Search for the cell housing the specified text and yield its (X, Y) center coordinate. 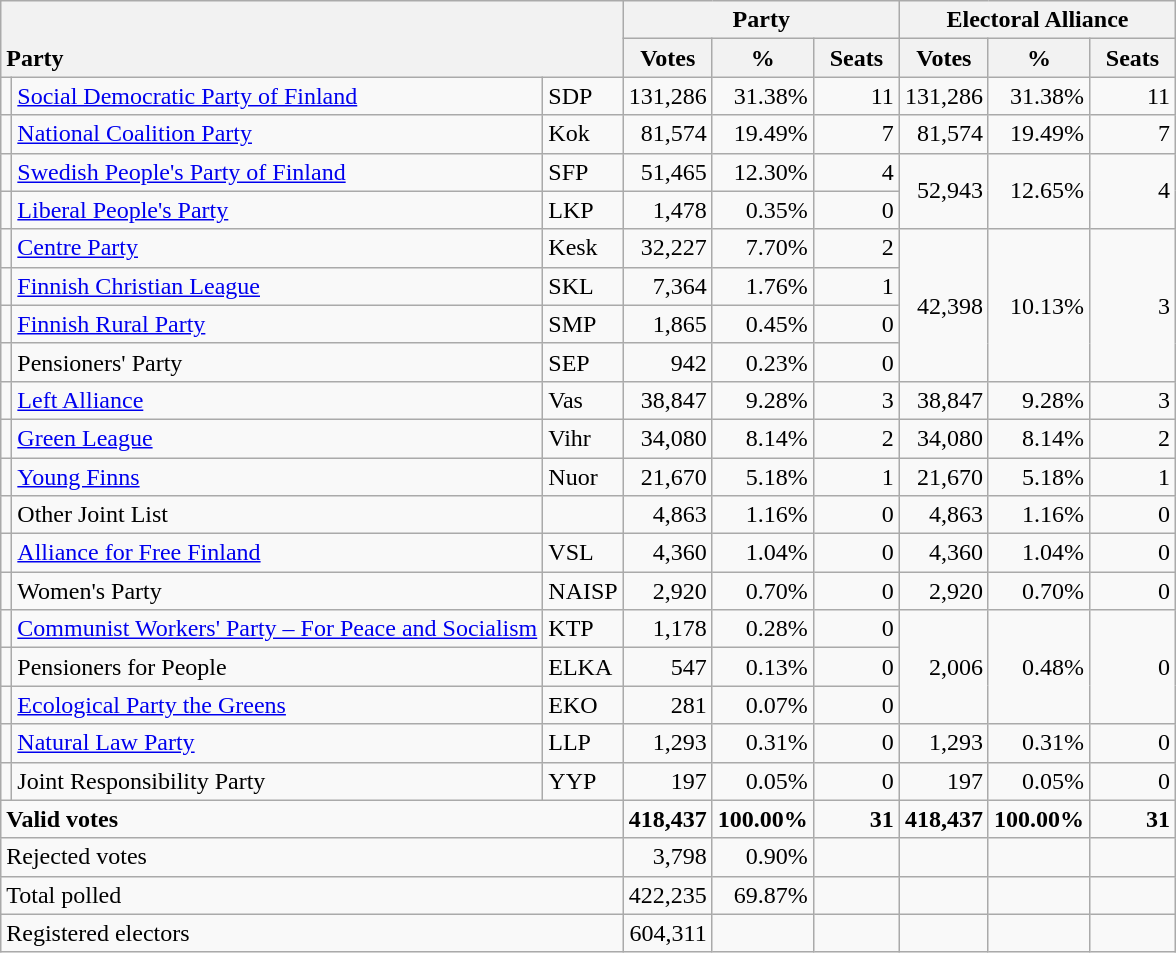
0.45% (762, 324)
Finnish Christian League (278, 286)
SEP (583, 362)
Electoral Alliance (1037, 20)
12.30% (762, 172)
42,398 (944, 305)
Kesk (583, 248)
Nuor (583, 477)
1,478 (668, 210)
Communist Workers' Party – For Peace and Socialism (278, 629)
SKL (583, 286)
604,311 (668, 933)
Other Joint List (278, 515)
1,178 (668, 629)
0.07% (762, 705)
12.65% (1038, 191)
EKO (583, 705)
3,798 (668, 857)
National Coalition Party (278, 134)
Kok (583, 134)
0.13% (762, 667)
Swedish People's Party of Finland (278, 172)
SDP (583, 96)
Young Finns (278, 477)
Rejected votes (312, 857)
1.76% (762, 286)
Natural Law Party (278, 743)
Women's Party (278, 591)
Valid votes (312, 819)
Left Alliance (278, 400)
VSL (583, 553)
Vas (583, 400)
547 (668, 667)
0.23% (762, 362)
YYP (583, 781)
Green League (278, 438)
Pensioners for People (278, 667)
51,465 (668, 172)
Joint Responsibility Party (278, 781)
422,235 (668, 895)
52,943 (944, 191)
0.28% (762, 629)
KTP (583, 629)
32,227 (668, 248)
NAISP (583, 591)
Total polled (312, 895)
SFP (583, 172)
Registered electors (312, 933)
Pensioners' Party (278, 362)
0.48% (1038, 667)
Liberal People's Party (278, 210)
Ecological Party the Greens (278, 705)
LLP (583, 743)
ELKA (583, 667)
0.90% (762, 857)
281 (668, 705)
Centre Party (278, 248)
Social Democratic Party of Finland (278, 96)
Vihr (583, 438)
SMP (583, 324)
10.13% (1038, 305)
LKP (583, 210)
7.70% (762, 248)
0.35% (762, 210)
Finnish Rural Party (278, 324)
2,006 (944, 667)
7,364 (668, 286)
942 (668, 362)
69.87% (762, 895)
Alliance for Free Finland (278, 553)
1,865 (668, 324)
